Search for the cell housing the specified text and yield its (X, Y) center coordinate. 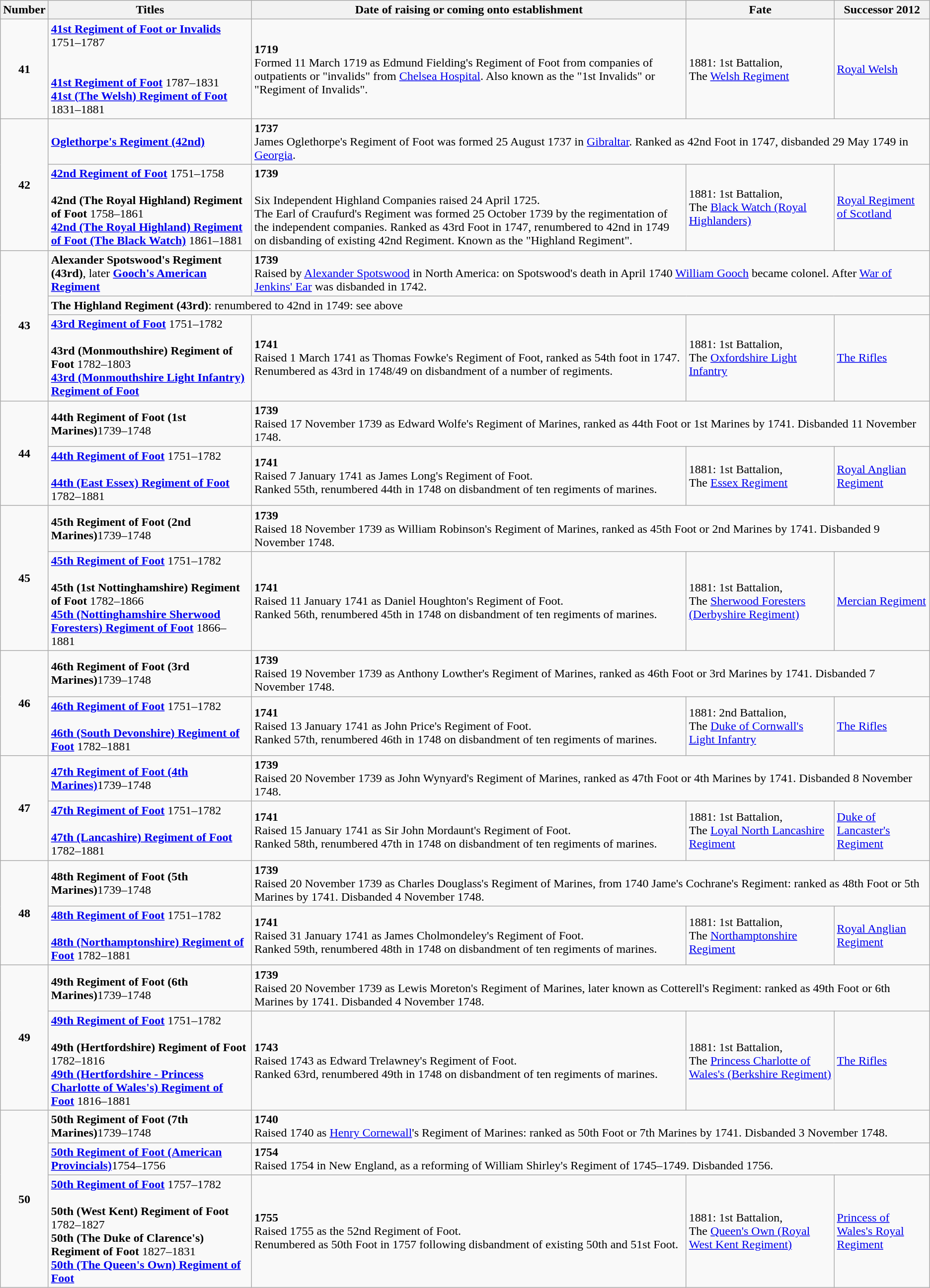
1741Raised 15 January 1741 as Sir John Mordaunt's Regiment of Foot. Ranked 58th, renumbered 47th in 1748 on disbandment of ten regiments of marines. (469, 831)
1881: 1st Battalion,The Princess Charlotte of Wales's (Berkshire Regiment) (760, 1061)
Successor 2012 (882, 10)
1881: 1st Battalion,The Oxfordshire Light Infantry (760, 358)
49th Regiment of Foot (6th Marines)1739–1748 (150, 988)
1881: 1st Battalion,The Black Watch (Royal Highlanders) (760, 208)
45th Regiment of Foot (2nd Marines)1739–1748 (150, 528)
1743Raised 1743 as Edward Trelawney's Regiment of Foot. Ranked 63rd, renumbered 49th in 1748 on disbandment of ten regiments of marines. (469, 1061)
Titles (150, 10)
1739Raised 18 November 1739 as William Robinson's Regiment of Marines, ranked as 45th Foot or 2nd Marines by 1741. Disbanded 9 November 1748. (591, 528)
The Highland Regiment (43rd): renumbered to 42nd in 1749: see above (489, 305)
41st Regiment of Foot or Invalids 1751–178741st Regiment of Foot 1787–1831 41st (The Welsh) Regiment of Foot 1831–1881 (150, 69)
Fate (760, 10)
42 (24, 185)
43 (24, 326)
Mercian Regiment (882, 601)
1881: 1st Battalion,The Queen's Own (Royal West Kent Regiment) (760, 1231)
44th Regiment of Foot 1751–178244th (East Essex) Regiment of Foot 1782–1881 (150, 476)
1881: 1st Battalion,The Welsh Regiment (760, 69)
50th Regiment of Foot (7th Marines)1739–1748 (150, 1126)
Oglethorpe's Regiment (42nd) (150, 142)
1881: 1st Battalion,The Sherwood Foresters (Derbyshire Regiment) (760, 601)
Duke of Lancaster's Regiment (882, 831)
1741Raised 7 January 1741 as James Long's Regiment of Foot. Ranked 55th, renumbered 44th in 1748 on disbandment of ten regiments of marines. (469, 476)
1741Raised 13 January 1741 as John Price's Regiment of Foot. Ranked 57th, renumbered 46th in 1748 on disbandment of ten regiments of marines. (469, 726)
50 (24, 1199)
Royal Welsh (882, 69)
Princess of Wales's Royal Regiment (882, 1231)
1739Raised 19 November 1739 as Anthony Lowther's Regiment of Marines, ranked as 46th Foot or 3rd Marines by 1741. Disbanded 7 November 1748. (591, 673)
47 (24, 808)
1741Raised 11 January 1741 as Daniel Houghton's Regiment of Foot. Ranked 56th, renumbered 45th in 1748 on disbandment of ten regiments of marines. (469, 601)
Number (24, 10)
47th Regiment of Foot (4th Marines)1739–1748 (150, 779)
1881: 1st Battalion,The Essex Regiment (760, 476)
46 (24, 703)
1739Raised 17 November 1739 as Edward Wolfe's Regiment of Marines, ranked as 44th Foot or 1st Marines by 1741. Disbanded 11 November 1748. (591, 424)
46th Regiment of Foot (3rd Marines)1739–1748 (150, 673)
1881: 1st Battalion,The Northamptonshire Regiment (760, 935)
48 (24, 913)
48th Regiment of Foot (5th Marines)1739–1748 (150, 883)
1881: 1st Battalion,The Loyal North Lancashire Regiment (760, 831)
Date of raising or coming onto establishment (469, 10)
1740Raised 1740 as Henry Cornewall's Regiment of Marines: ranked as 50th Foot or 7th Marines by 1741. Disbanded 3 November 1748. (591, 1126)
1881: 2nd Battalion,The Duke of Cornwall's Light Infantry (760, 726)
1755Raised 1755 as the 52nd Regiment of Foot. Renumbered as 50th Foot in 1757 following disbandment of existing 50th and 51st Foot. (469, 1231)
49 (24, 1038)
46th Regiment of Foot 1751–178246th (South Devonshire) Regiment of Foot 1782–1881 (150, 726)
41 (24, 69)
47th Regiment of Foot 1751–178247th (Lancashire) Regiment of Foot 1782–1881 (150, 831)
1737James Oglethorpe's Regiment of Foot was formed 25 August 1737 in Gibraltar. Ranked as 42nd Foot in 1747, disbanded 29 May 1749 in Georgia. (591, 142)
Royal Regiment of Scotland (882, 208)
45 (24, 578)
43rd Regiment of Foot 1751–178243rd (Monmouthshire) Regiment of Foot 1782–1803 43rd (Monmouthshire Light Infantry) Regiment of Foot (150, 358)
44 (24, 453)
1741Raised 31 January 1741 as James Cholmondeley's Regiment of Foot. Ranked 59th, renumbered 48th in 1748 on disbandment of ten regiments of marines. (469, 935)
48th Regiment of Foot 1751–178248th (Northamptonshire) Regiment of Foot 1782–1881 (150, 935)
44th Regiment of Foot (1st Marines)1739–1748 (150, 424)
1739Raised 20 November 1739 as John Wynyard's Regiment of Marines, ranked as 47th Foot or 4th Marines by 1741. Disbanded 8 November 1748. (591, 779)
50th Regiment of Foot (American Provincials)1754–1756 (150, 1159)
1754Raised 1754 in New England, as a reforming of William Shirley's Regiment of 1745–1749. Disbanded 1756. (591, 1159)
Alexander Spotswood's Regiment (43rd), later Gooch's American Regiment (150, 273)
